From the cell containing the given text, extract its center point as [x, y] coordinate. 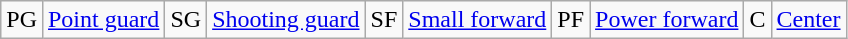
Small forward [478, 20]
PF [571, 20]
Center [808, 20]
Shooting guard [286, 20]
PG [22, 20]
SF [384, 20]
SG [186, 20]
C [758, 20]
Point guard [103, 20]
Power forward [667, 20]
